Output the (X, Y) coordinate of the center of the cell containing the given text.  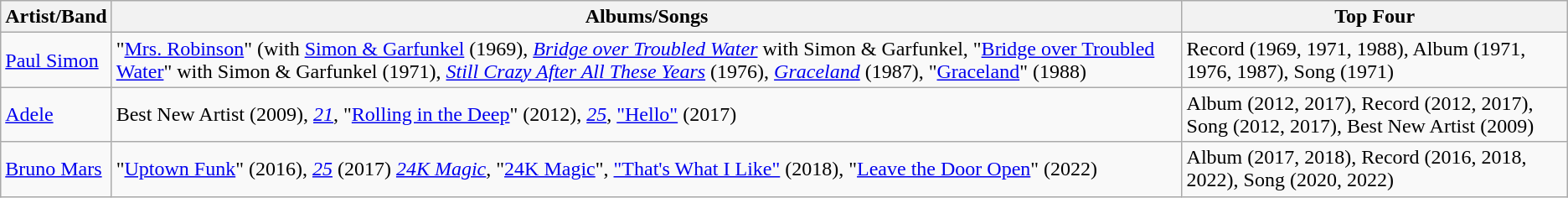
Adele (56, 114)
Best New Artist (2009), 21, "Rolling in the Deep" (2012), 25, "Hello" (2017) (647, 114)
Album (2012, 2017), Record (2012, 2017), Song (2012, 2017), Best New Artist (2009) (1375, 114)
Artist/Band (56, 17)
Album (2017, 2018), Record (2016, 2018, 2022), Song (2020, 2022) (1375, 169)
Bruno Mars (56, 169)
Record (1969, 1971, 1988), Album (1971, 1976, 1987), Song (1971) (1375, 60)
Paul Simon (56, 60)
"Uptown Funk" (2016), 25 (2017) 24K Magic, "24K Magic", "That's What I Like" (2018), "Leave the Door Open" (2022) (647, 169)
Top Four (1375, 17)
Albums/Songs (647, 17)
